Find where the given text appears and provide that cell's center as (x, y) coordinate. 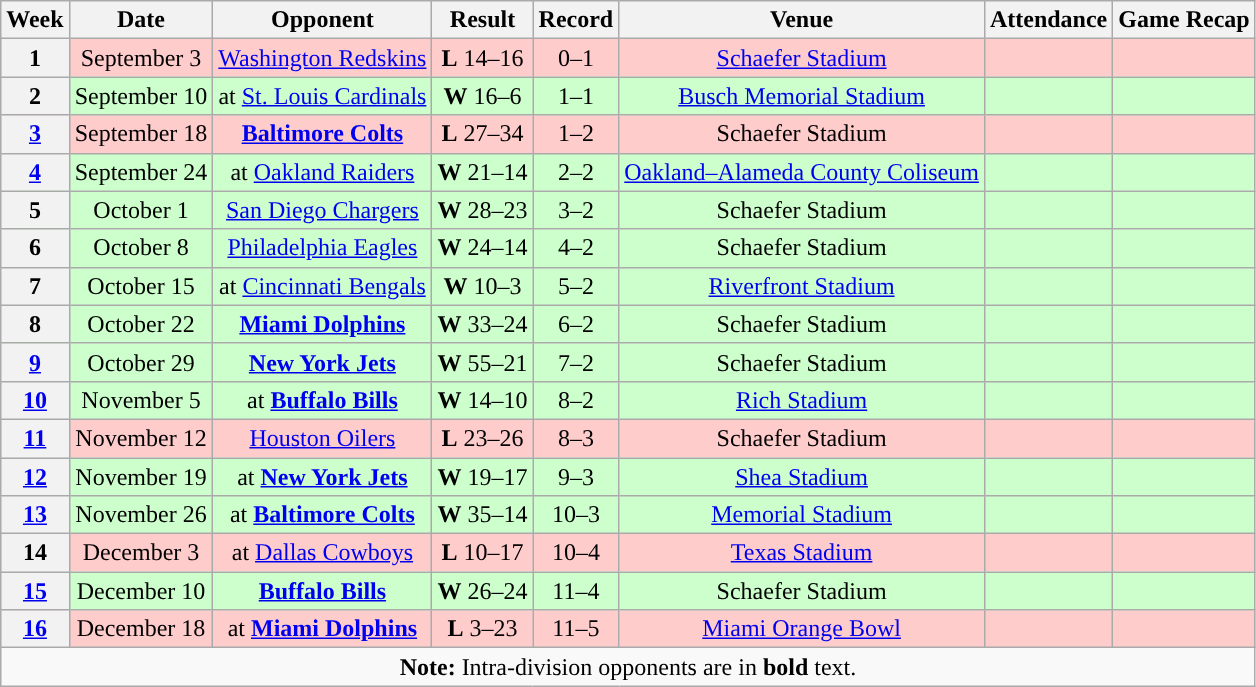
Week (35, 20)
16 (35, 629)
at Dallas Cowboys (322, 553)
Result (482, 20)
W 55–21 (482, 362)
W 21–14 (482, 172)
9 (35, 362)
Venue (802, 20)
at Miami Dolphins (322, 629)
12 (35, 477)
at Cincinnati Bengals (322, 286)
Record (576, 20)
September 3 (141, 58)
9–3 (576, 477)
Oakland–Alameda County Coliseum (802, 172)
Attendance (1048, 20)
at Buffalo Bills (322, 400)
W 10–3 (482, 286)
October 29 (141, 362)
6–2 (576, 324)
November 19 (141, 477)
10–3 (576, 515)
November 12 (141, 438)
W 33–24 (482, 324)
Shea Stadium (802, 477)
W 24–14 (482, 248)
Memorial Stadium (802, 515)
Baltimore Colts (322, 134)
W 35–14 (482, 515)
L 27–34 (482, 134)
5 (35, 210)
at New York Jets (322, 477)
7 (35, 286)
7–2 (576, 362)
at St. Louis Cardinals (322, 96)
Buffalo Bills (322, 591)
October 15 (141, 286)
L 10–17 (482, 553)
1–1 (576, 96)
December 18 (141, 629)
W 16–6 (482, 96)
Miami Dolphins (322, 324)
San Diego Chargers (322, 210)
13 (35, 515)
4–2 (576, 248)
1 (35, 58)
Busch Memorial Stadium (802, 96)
L 14–16 (482, 58)
October 22 (141, 324)
2–2 (576, 172)
W 26–24 (482, 591)
0–1 (576, 58)
Riverfront Stadium (802, 286)
1–2 (576, 134)
W 14–10 (482, 400)
2 (35, 96)
Date (141, 20)
11 (35, 438)
September 24 (141, 172)
W 19–17 (482, 477)
at Oakland Raiders (322, 172)
Philadelphia Eagles (322, 248)
October 8 (141, 248)
Texas Stadium (802, 553)
15 (35, 591)
8–3 (576, 438)
Note: Intra-division opponents are in bold text. (628, 667)
November 5 (141, 400)
8 (35, 324)
11–5 (576, 629)
L 23–26 (482, 438)
3 (35, 134)
Miami Orange Bowl (802, 629)
Rich Stadium (802, 400)
New York Jets (322, 362)
September 10 (141, 96)
5–2 (576, 286)
Houston Oilers (322, 438)
4 (35, 172)
September 18 (141, 134)
December 3 (141, 553)
8–2 (576, 400)
W 28–23 (482, 210)
10–4 (576, 553)
3–2 (576, 210)
November 26 (141, 515)
Game Recap (1184, 20)
Opponent (322, 20)
10 (35, 400)
at Baltimore Colts (322, 515)
December 10 (141, 591)
L 3–23 (482, 629)
14 (35, 553)
October 1 (141, 210)
11–4 (576, 591)
6 (35, 248)
Washington Redskins (322, 58)
